From the cell containing the given text, extract its center point as [X, Y] coordinate. 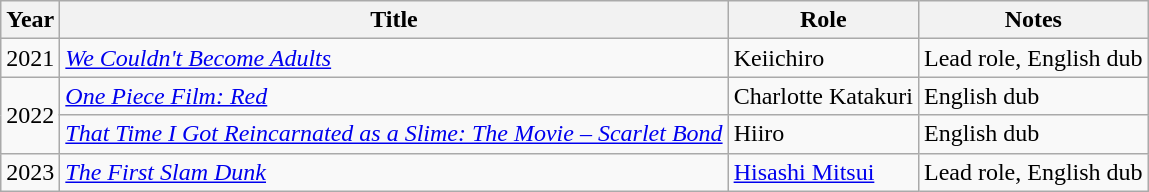
Charlotte Katakuri [823, 96]
One Piece Film: Red [394, 96]
The First Slam Dunk [394, 172]
2022 [30, 115]
Hiiro [823, 134]
Title [394, 20]
2021 [30, 58]
Role [823, 20]
Year [30, 20]
2023 [30, 172]
Notes [1033, 20]
Keiichiro [823, 58]
We Couldn't Become Adults [394, 58]
Hisashi Mitsui [823, 172]
That Time I Got Reincarnated as a Slime: The Movie – Scarlet Bond [394, 134]
